Scan for the cell matching the given text and deliver its (X, Y) coordinate at center. 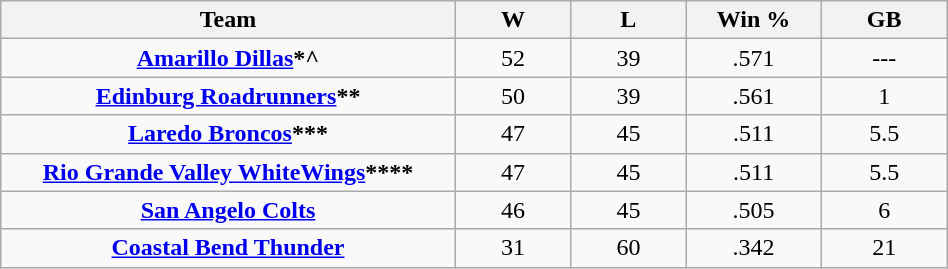
Team (228, 20)
L (628, 20)
.342 (754, 248)
46 (512, 210)
Rio Grande Valley WhiteWings**** (228, 172)
W (512, 20)
.505 (754, 210)
60 (628, 248)
Laredo Broncos*** (228, 134)
Amarillo Dillas*^ (228, 58)
Win % (754, 20)
.571 (754, 58)
52 (512, 58)
Edinburg Roadrunners** (228, 96)
6 (884, 210)
21 (884, 248)
San Angelo Colts (228, 210)
Coastal Bend Thunder (228, 248)
1 (884, 96)
.561 (754, 96)
50 (512, 96)
--- (884, 58)
GB (884, 20)
31 (512, 248)
